Search for the cell housing the specified text and yield its [x, y] center coordinate. 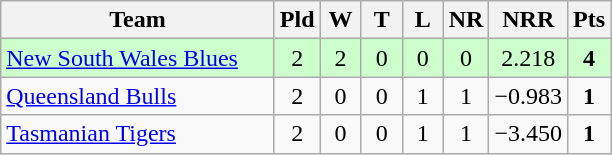
NR [466, 20]
W [340, 20]
L [422, 20]
New South Wales Blues [138, 58]
NRR [528, 20]
Pld [297, 20]
Team [138, 20]
Pts [590, 20]
−0.983 [528, 96]
4 [590, 58]
−3.450 [528, 134]
Queensland Bulls [138, 96]
T [382, 20]
Tasmanian Tigers [138, 134]
2.218 [528, 58]
